Locate the cell with the specified text and output its [x, y] center coordinate. 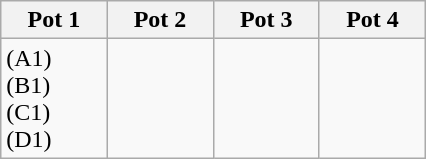
Pot 2 [160, 20]
Pot 1 [54, 20]
Pot 4 [372, 20]
Pot 3 [266, 20]
(A1) (B1) (C1) (D1) [54, 98]
